Scan for the cell matching the given text and deliver its (X, Y) coordinate at center. 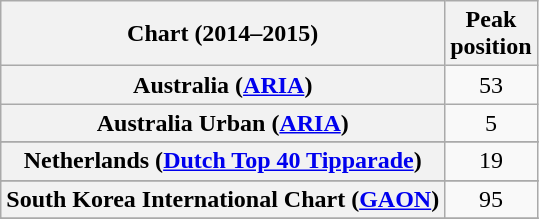
Chart (2014–2015) (223, 34)
5 (491, 123)
Peakposition (491, 34)
19 (491, 161)
Australia (ARIA) (223, 85)
53 (491, 85)
South Korea International Chart (GAON) (223, 199)
Netherlands (Dutch Top 40 Tipparade) (223, 161)
Australia Urban (ARIA) (223, 123)
95 (491, 199)
